Locate the cell with the specified text and output its (X, Y) center coordinate. 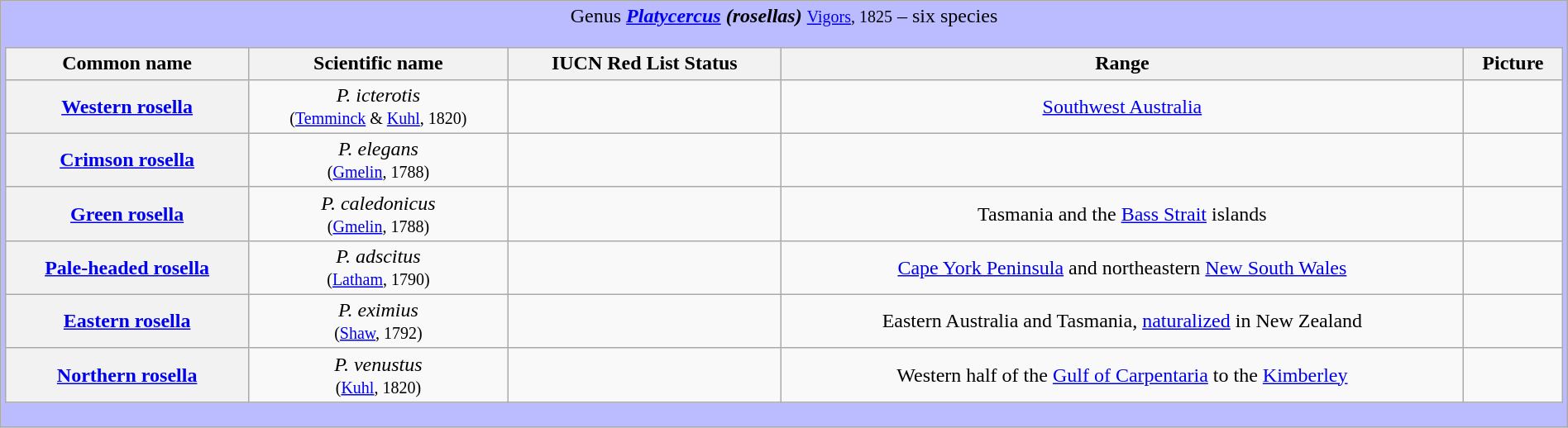
P. elegans (Gmelin, 1788) (378, 160)
P. eximius (Shaw, 1792) (378, 321)
P. icterotis (Temminck & Kuhl, 1820) (378, 106)
Southwest Australia (1122, 106)
Cape York Peninsula and northeastern New South Wales (1122, 268)
Common name (127, 64)
Western rosella (127, 106)
P. adscitus (Latham, 1790) (378, 268)
P. venustus (Kuhl, 1820) (378, 375)
Green rosella (127, 213)
Scientific name (378, 64)
P. caledonicus (Gmelin, 1788) (378, 213)
Crimson rosella (127, 160)
Range (1122, 64)
Pale-headed rosella (127, 268)
Tasmania and the Bass Strait islands (1122, 213)
Picture (1513, 64)
Northern rosella (127, 375)
Eastern Australia and Tasmania, naturalized in New Zealand (1122, 321)
Eastern rosella (127, 321)
Western half of the Gulf of Carpentaria to the Kimberley (1122, 375)
IUCN Red List Status (645, 64)
